Provide the [x, y] coordinate of the cell's center where the given text is located.  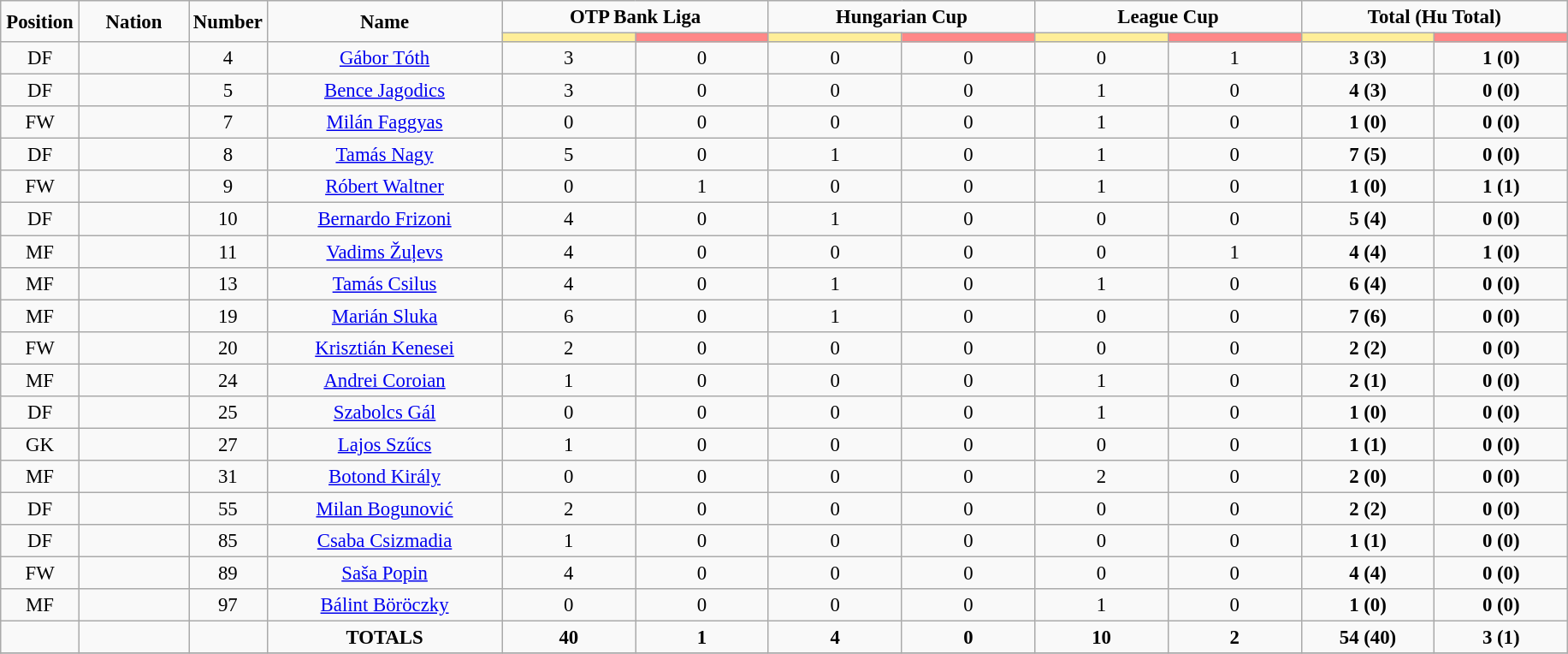
Tamás Csilus [385, 283]
Bálint Böröczky [385, 605]
31 [228, 477]
20 [228, 348]
Vadims Žuļevs [385, 252]
3 (3) [1368, 58]
OTP Bank Liga [635, 17]
Bernardo Frizoni [385, 219]
3 (1) [1501, 638]
7 (5) [1368, 155]
8 [228, 155]
Tamás Nagy [385, 155]
Gábor Tóth [385, 58]
2 (0) [1368, 477]
40 [569, 638]
54 (40) [1368, 638]
11 [228, 252]
6 (4) [1368, 283]
Name [385, 21]
TOTALS [385, 638]
Milan Bogunović [385, 508]
Andrei Coroian [385, 380]
2 (1) [1368, 380]
Hungarian Cup [902, 17]
19 [228, 316]
Total (Hu Total) [1435, 17]
Szabolcs Gál [385, 413]
24 [228, 380]
League Cup [1169, 17]
9 [228, 187]
4 (3) [1368, 91]
Lajos Szűcs [385, 444]
GK [40, 444]
Krisztián Kenesei [385, 348]
Csaba Csizmadia [385, 541]
5 (4) [1368, 219]
6 [569, 316]
25 [228, 413]
Róbert Waltner [385, 187]
97 [228, 605]
Milán Faggyas [385, 122]
7 (6) [1368, 316]
Botond Király [385, 477]
85 [228, 541]
Nation [133, 21]
Saša Popin [385, 574]
Marián Sluka [385, 316]
7 [228, 122]
55 [228, 508]
13 [228, 283]
89 [228, 574]
Position [40, 21]
27 [228, 444]
Number [228, 21]
Bence Jagodics [385, 91]
